Search for the cell housing the specified text and yield its [X, Y] center coordinate. 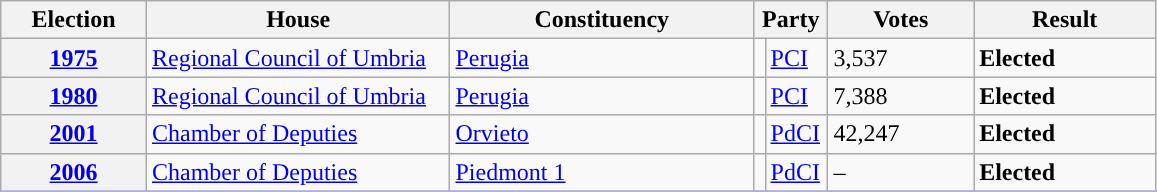
1975 [74, 58]
– [901, 172]
Party [791, 20]
Votes [901, 20]
3,537 [901, 58]
Orvieto [602, 134]
2001 [74, 134]
2006 [74, 172]
Constituency [602, 20]
42,247 [901, 134]
7,388 [901, 96]
Election [74, 20]
House [298, 20]
Result [1065, 20]
Piedmont 1 [602, 172]
1980 [74, 96]
